For the text-containing cell, return its midpoint in [X, Y] coordinate format. 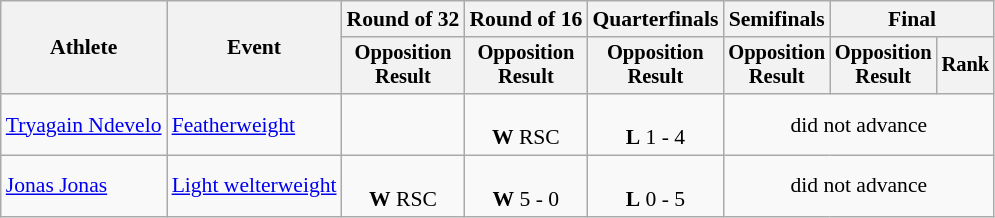
Quarterfinals [655, 19]
Round of 16 [526, 19]
Event [254, 48]
Rank [966, 66]
Round of 32 [404, 19]
Light welterweight [254, 186]
L 1 - 4 [655, 124]
Final [912, 19]
Tryagain Ndevelo [84, 124]
W 5 - 0 [526, 186]
L 0 - 5 [655, 186]
Athlete [84, 48]
Jonas Jonas [84, 186]
Featherweight [254, 124]
Semifinals [776, 19]
